Detect which cell encompasses the target text, then output its [X, Y] center coordinate. 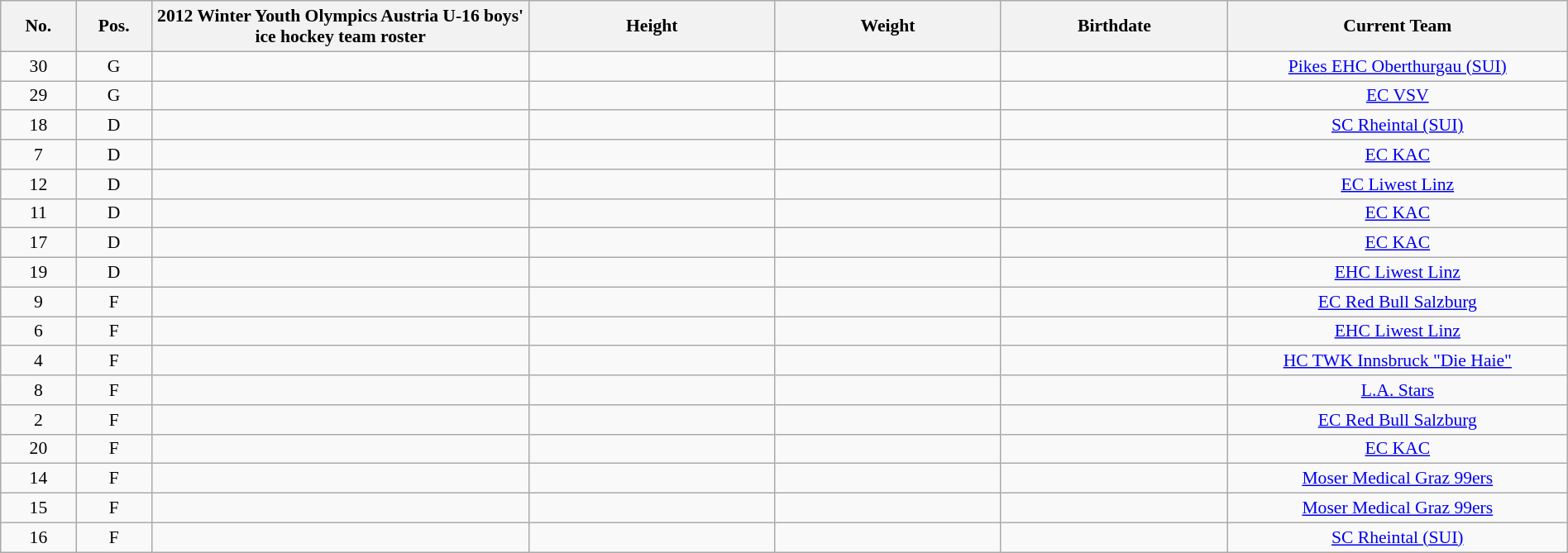
20 [38, 449]
19 [38, 273]
HC TWK Innsbruck "Die Haie" [1398, 361]
8 [38, 390]
Pos. [114, 26]
17 [38, 243]
11 [38, 213]
18 [38, 126]
Weight [888, 26]
6 [38, 331]
12 [38, 184]
Current Team [1398, 26]
4 [38, 361]
EC Liwest Linz [1398, 184]
9 [38, 302]
Birthdate [1114, 26]
30 [38, 66]
L.A. Stars [1398, 390]
7 [38, 155]
15 [38, 508]
29 [38, 96]
14 [38, 479]
No. [38, 26]
16 [38, 537]
2012 Winter Youth Olympics Austria U-16 boys' ice hockey team roster [341, 26]
Pikes EHC Oberthurgau (SUI) [1398, 66]
EC VSV [1398, 96]
2 [38, 420]
Height [652, 26]
